For the text-containing cell, return its midpoint in [X, Y] coordinate format. 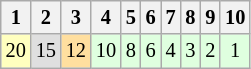
15 [46, 51]
9 [210, 17]
7 [171, 17]
12 [76, 51]
5 [131, 17]
20 [16, 51]
